Extract the (X, Y) coordinate from the center of the cell holding the provided text.  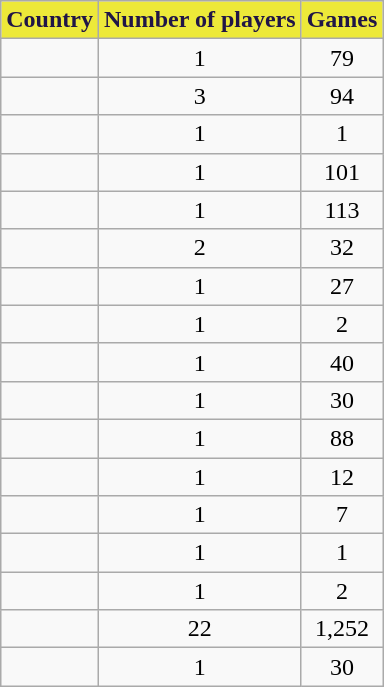
12 (342, 477)
101 (342, 172)
Country (50, 20)
88 (342, 438)
1,252 (342, 629)
94 (342, 96)
113 (342, 210)
22 (200, 629)
Number of players (200, 20)
40 (342, 362)
7 (342, 515)
Games (342, 20)
3 (200, 96)
79 (342, 58)
32 (342, 248)
27 (342, 286)
